Return (x, y) of the center of cell containing provided text 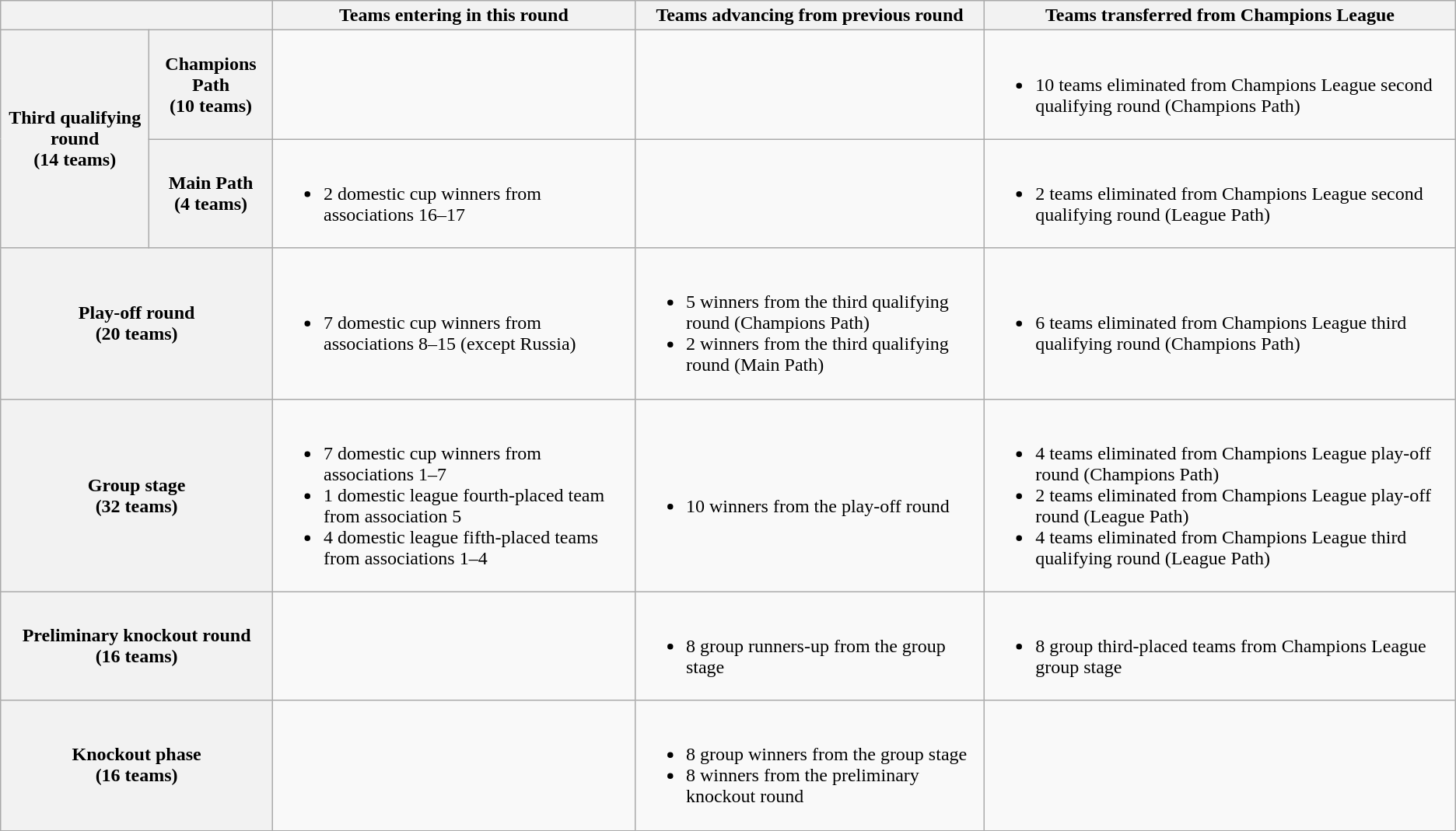
Group stage(32 teams) (137, 495)
Preliminary knockout round(16 teams) (137, 646)
7 domestic cup winners from associations 8–15 (except Russia) (453, 323)
Teams entering in this round (453, 16)
Play-off round(20 teams) (137, 323)
10 winners from the play-off round (809, 495)
6 teams eliminated from Champions League third qualifying round (Champions Path) (1220, 323)
2 domestic cup winners from associations 16–17 (453, 194)
Teams advancing from previous round (809, 16)
Knockout phase(16 teams) (137, 765)
5 winners from the third qualifying round (Champions Path)2 winners from the third qualifying round (Main Path) (809, 323)
8 group winners from the group stage8 winners from the preliminary knockout round (809, 765)
Main Path(4 teams) (212, 194)
8 group runners-up from the group stage (809, 646)
Teams transferred from Champions League (1220, 16)
Champions Path(10 teams) (212, 85)
2 teams eliminated from Champions League second qualifying round (League Path) (1220, 194)
Third qualifying round(14 teams) (75, 139)
8 group third-placed teams from Champions League group stage (1220, 646)
10 teams eliminated from Champions League second qualifying round (Champions Path) (1220, 85)
